Extract the [x, y] coordinate from the center of the cell holding the provided text.  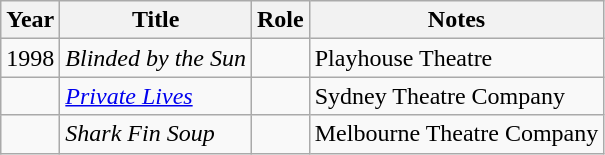
Playhouse Theatre [456, 58]
Role [281, 20]
Private Lives [156, 96]
Year [30, 20]
Melbourne Theatre Company [456, 134]
Title [156, 20]
Shark Fin Soup [156, 134]
Blinded by the Sun [156, 58]
Notes [456, 20]
1998 [30, 58]
Sydney Theatre Company [456, 96]
